Output the [x, y] coordinate of the center of the cell containing the given text.  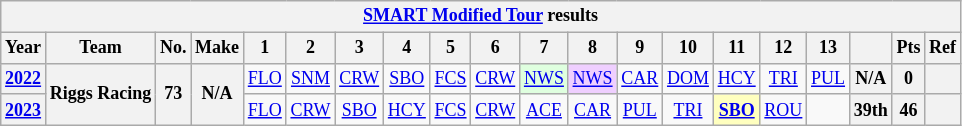
6 [496, 48]
5 [450, 48]
No. [174, 48]
2022 [24, 78]
73 [174, 94]
4 [406, 48]
DOM [688, 78]
ROU [784, 110]
Team [100, 48]
Year [24, 48]
3 [360, 48]
10 [688, 48]
46 [908, 110]
Pts [908, 48]
8 [592, 48]
2 [310, 48]
Make [218, 48]
0 [908, 78]
7 [544, 48]
Ref [943, 48]
39th [870, 110]
SNM [310, 78]
2023 [24, 110]
12 [784, 48]
11 [736, 48]
SMART Modified Tour results [481, 16]
9 [640, 48]
13 [828, 48]
Riggs Racing [100, 94]
1 [264, 48]
ACE [544, 110]
